Determine the [X, Y] coordinate at the center of the cell enclosing the given text.  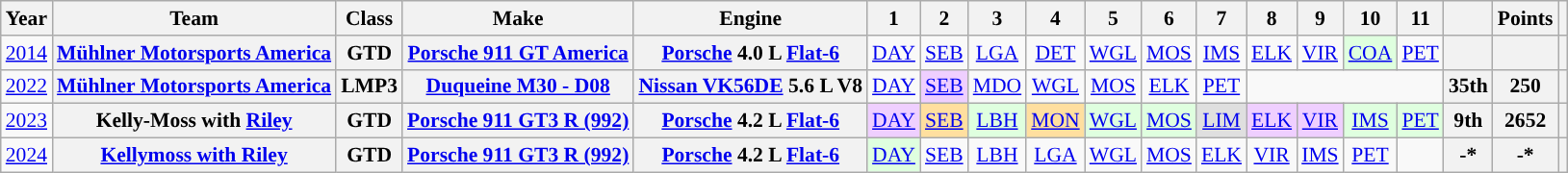
6 [1169, 18]
Engine [751, 18]
8 [1272, 18]
COA [1371, 53]
Class [370, 18]
Team [194, 18]
MON [1055, 121]
DET [1055, 53]
250 [1526, 86]
Duqueine M30 - D08 [518, 86]
Porsche 4.0 L Flat-6 [751, 53]
10 [1371, 18]
Kelly-Moss with Riley [194, 121]
Year [27, 18]
LIM [1221, 121]
2 [944, 18]
11 [1421, 18]
1 [893, 18]
2023 [27, 121]
2652 [1526, 121]
2014 [27, 53]
4 [1055, 18]
35th [1469, 86]
5 [1113, 18]
3 [997, 18]
LMP3 [370, 86]
Points [1526, 18]
Porsche 911 GT America [518, 53]
2022 [27, 86]
Make [518, 18]
2024 [27, 156]
Kellymoss with Riley [194, 156]
Nissan VK56DE 5.6 L V8 [751, 86]
9 [1321, 18]
MDO [997, 86]
7 [1221, 18]
9th [1469, 121]
